Find where the given text appears and provide that cell's center as [X, Y] coordinate. 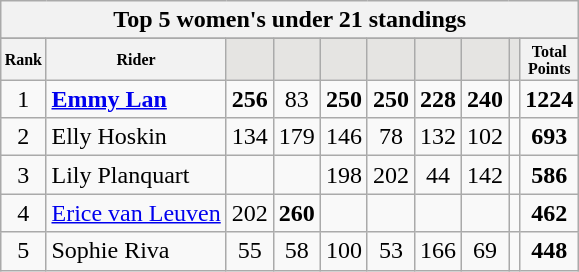
448 [550, 251]
2 [24, 137]
228 [438, 99]
166 [438, 251]
693 [550, 137]
Top 5 women's under 21 standings [290, 20]
256 [250, 99]
1224 [550, 99]
3 [24, 175]
TotalPoints [550, 60]
4 [24, 213]
Rank [24, 60]
5 [24, 251]
Emmy Lan [136, 99]
260 [296, 213]
55 [250, 251]
83 [296, 99]
Erice van Leuven [136, 213]
Sophie Riva [136, 251]
132 [438, 137]
78 [390, 137]
69 [486, 251]
462 [550, 213]
Elly Hoskin [136, 137]
240 [486, 99]
142 [486, 175]
44 [438, 175]
Rider [136, 60]
1 [24, 99]
58 [296, 251]
100 [344, 251]
102 [486, 137]
146 [344, 137]
134 [250, 137]
179 [296, 137]
198 [344, 175]
586 [550, 175]
Lily Planquart [136, 175]
53 [390, 251]
